Output the (x, y) coordinate of the center of the cell containing the given text.  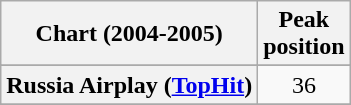
Russia Airplay (TopHit) (130, 85)
Peakposition (304, 34)
36 (304, 85)
Chart (2004-2005) (130, 34)
